Output the [x, y] coordinate of the center of the cell containing the given text.  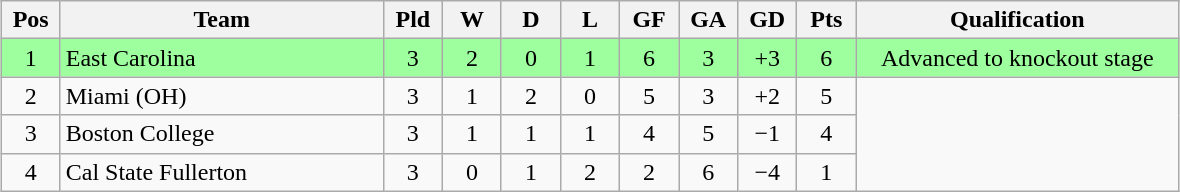
Advanced to knockout stage [1018, 58]
Miami (OH) [222, 96]
Cal State Fullerton [222, 172]
East Carolina [222, 58]
Pts [826, 20]
+3 [768, 58]
Boston College [222, 134]
Qualification [1018, 20]
−1 [768, 134]
L [590, 20]
GD [768, 20]
Team [222, 20]
Pos [30, 20]
GF [650, 20]
−4 [768, 172]
D [530, 20]
+2 [768, 96]
GA [708, 20]
W [472, 20]
Pld [412, 20]
